Output the [x, y] coordinate of the center of the cell containing the given text.  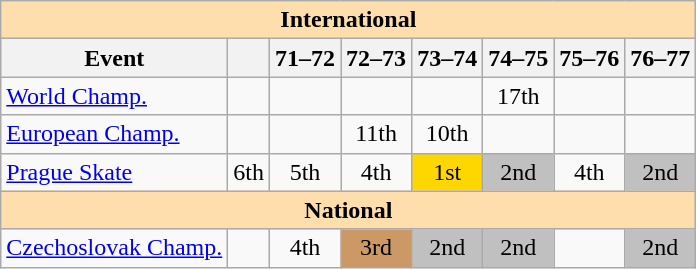
76–77 [660, 58]
3rd [376, 248]
73–74 [448, 58]
6th [249, 172]
10th [448, 134]
National [348, 210]
17th [518, 96]
Prague Skate [114, 172]
European Champ. [114, 134]
72–73 [376, 58]
1st [448, 172]
11th [376, 134]
Event [114, 58]
71–72 [306, 58]
5th [306, 172]
74–75 [518, 58]
International [348, 20]
75–76 [590, 58]
Czechoslovak Champ. [114, 248]
World Champ. [114, 96]
